Capture the cell that displays the provided text and extract its (X, Y) central coordinate. 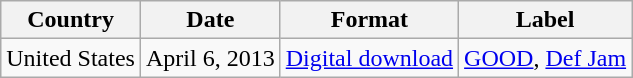
GOOD, Def Jam (546, 58)
Country (71, 20)
Digital download (369, 58)
United States (71, 58)
Date (210, 20)
Format (369, 20)
April 6, 2013 (210, 58)
Label (546, 20)
